Pinpoint the cell where the given text exists, returning its (X, Y) midpoint coordinate. 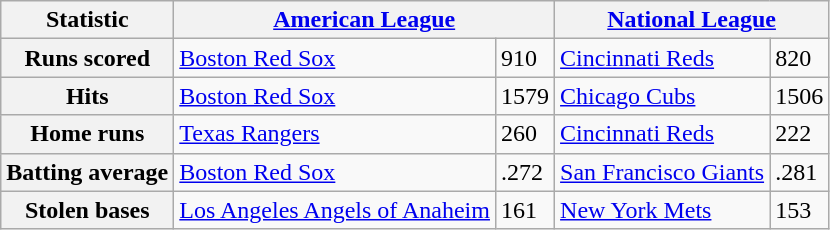
Batting average (88, 172)
Hits (88, 96)
.281 (800, 172)
222 (800, 134)
820 (800, 58)
New York Mets (662, 210)
Statistic (88, 20)
1579 (524, 96)
.272 (524, 172)
153 (800, 210)
American League (364, 20)
Home runs (88, 134)
Runs scored (88, 58)
260 (524, 134)
National League (692, 20)
161 (524, 210)
Texas Rangers (335, 134)
910 (524, 58)
Chicago Cubs (662, 96)
1506 (800, 96)
San Francisco Giants (662, 172)
Stolen bases (88, 210)
Los Angeles Angels of Anaheim (335, 210)
